Pinpoint the cell where the given text exists, returning its (x, y) midpoint coordinate. 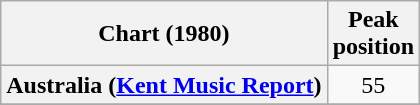
Chart (1980) (164, 34)
Peakposition (373, 34)
Australia (Kent Music Report) (164, 85)
55 (373, 85)
